Search for the cell housing the specified text and yield its [x, y] center coordinate. 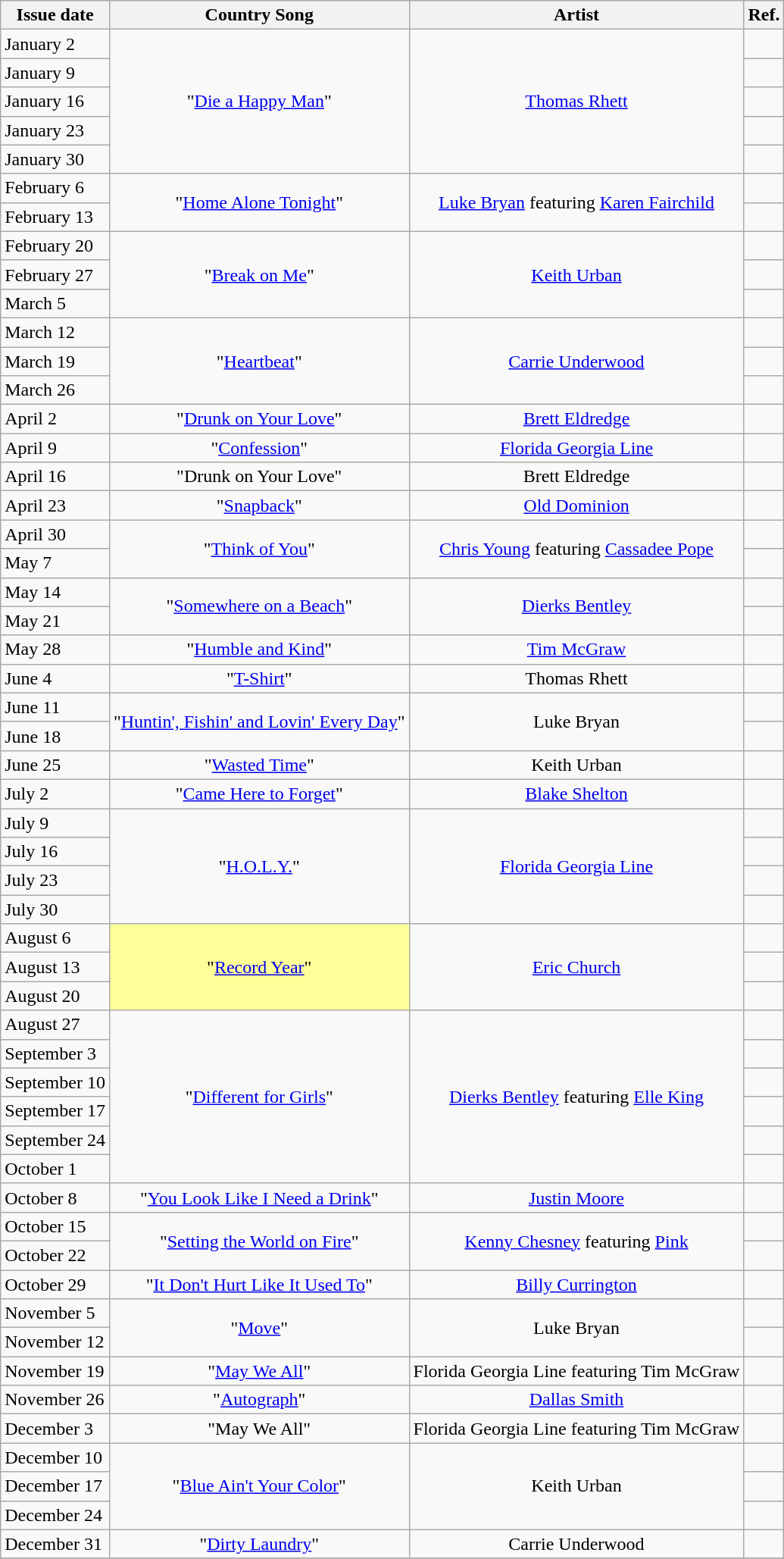
January 9 [55, 73]
August 27 [55, 1025]
June 11 [55, 707]
July 23 [55, 881]
"Think of You" [259, 549]
April 9 [55, 448]
October 22 [55, 1255]
"Move" [259, 1328]
February 6 [55, 188]
"Home Alone Tonight" [259, 202]
Tim McGraw [576, 650]
November 5 [55, 1313]
"Autograph" [259, 1400]
August 13 [55, 967]
"It Don't Hurt Like It Used To" [259, 1285]
January 30 [55, 159]
March 26 [55, 390]
April 30 [55, 534]
"H.O.L.Y." [259, 866]
January 16 [55, 102]
November 26 [55, 1400]
Justin Moore [576, 1197]
"Record Year" [259, 967]
May 14 [55, 592]
"Setting the World on Fire" [259, 1241]
August 20 [55, 996]
October 15 [55, 1226]
June 4 [55, 678]
May 28 [55, 650]
December 17 [55, 1486]
"T-Shirt" [259, 678]
July 16 [55, 852]
January 2 [55, 44]
September 10 [55, 1082]
"Huntin', Fishin' and Lovin' Every Day" [259, 722]
October 8 [55, 1197]
"Die a Happy Man" [259, 102]
Dierks Bentley [576, 606]
December 31 [55, 1544]
Ref. [764, 15]
July 2 [55, 794]
June 18 [55, 736]
March 5 [55, 303]
October 29 [55, 1285]
"Snapback" [259, 506]
"Break on Me" [259, 274]
Blake Shelton [576, 794]
"Blue Ain't Your Color" [259, 1486]
April 2 [55, 419]
May 7 [55, 563]
December 10 [55, 1457]
Kenny Chesney featuring Pink [576, 1241]
July 30 [55, 909]
January 23 [55, 130]
"Heartbeat" [259, 361]
April 23 [55, 506]
September 3 [55, 1053]
"Wasted Time" [259, 765]
Billy Currington [576, 1285]
April 16 [55, 477]
"You Look Like I Need a Drink" [259, 1197]
Luke Bryan featuring Karen Fairchild [576, 202]
Artist [576, 15]
August 6 [55, 938]
"Came Here to Forget" [259, 794]
Country Song [259, 15]
"Confession" [259, 448]
November 12 [55, 1342]
September 17 [55, 1111]
May 21 [55, 621]
February 20 [55, 246]
Old Dominion [576, 506]
March 19 [55, 362]
Dierks Bentley featuring Elle King [576, 1097]
October 1 [55, 1169]
"Humble and Kind" [259, 650]
"Different for Girls" [259, 1097]
March 12 [55, 332]
Eric Church [576, 967]
Dallas Smith [576, 1400]
February 13 [55, 217]
February 27 [55, 274]
"Somewhere on a Beach" [259, 606]
September 24 [55, 1140]
Issue date [55, 15]
December 3 [55, 1429]
June 25 [55, 765]
Chris Young featuring Cassadee Pope [576, 549]
November 19 [55, 1371]
"Dirty Laundry" [259, 1544]
July 9 [55, 822]
December 24 [55, 1515]
